Return the (X, Y) coordinate for the center point of the cell that contains the specified text.  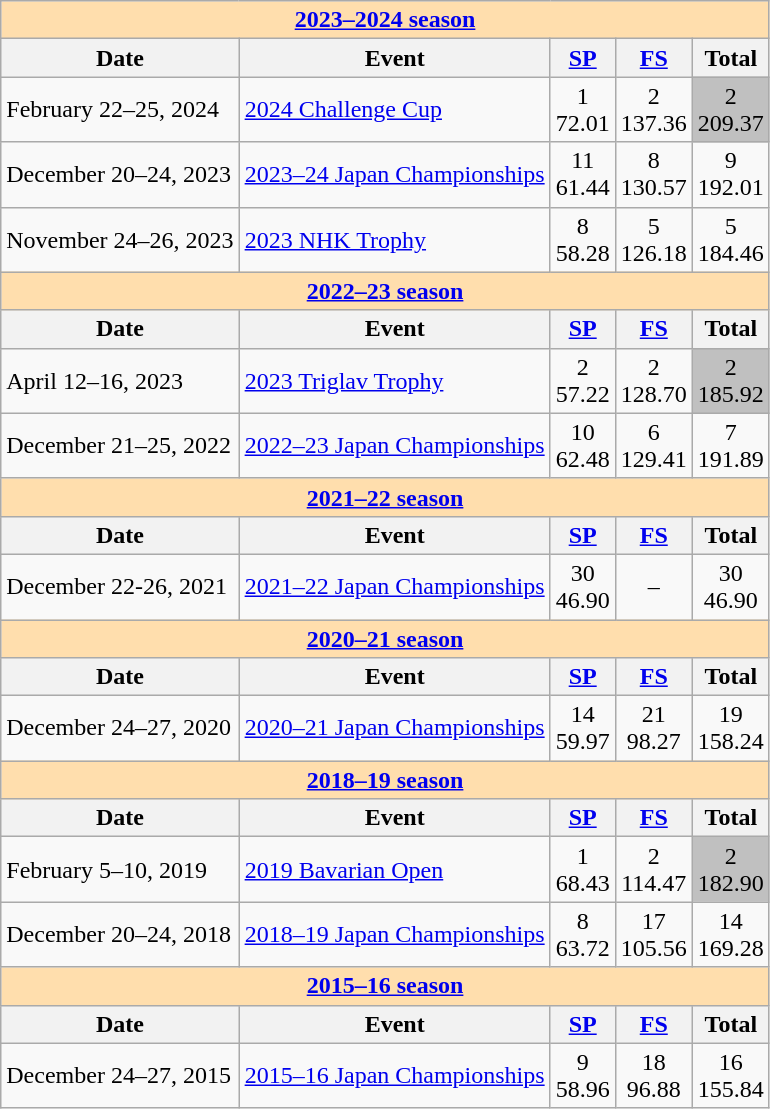
14 169.28 (730, 934)
2 209.37 (730, 110)
10 62.48 (582, 446)
17 105.56 (654, 934)
December 22-26, 2021 (120, 586)
1 72.01 (582, 110)
February 5–10, 2019 (120, 870)
14 59.97 (582, 728)
2023–2024 season (386, 20)
December 21–25, 2022 (120, 446)
2019 Bavarian Open (394, 870)
December 24–27, 2020 (120, 728)
2021–22 Japan Championships (394, 586)
2022–23 Japan Championships (394, 446)
2 185.92 (730, 380)
2018–19 Japan Championships (394, 934)
December 20–24, 2023 (120, 174)
2015–16 Japan Championships (394, 1076)
11 61.44 (582, 174)
5 126.18 (654, 240)
8 130.57 (654, 174)
2018–19 season (386, 780)
2 114.47 (654, 870)
21 98.27 (654, 728)
2 137.36 (654, 110)
– (654, 586)
2022–23 season (386, 291)
9 58.96 (582, 1076)
2021–22 season (386, 497)
December 20–24, 2018 (120, 934)
6 129.41 (654, 446)
18 96.88 (654, 1076)
2020–21 season (386, 639)
2 182.90 (730, 870)
April 12–16, 2023 (120, 380)
2023 NHK Trophy (394, 240)
7 191.89 (730, 446)
February 22–25, 2024 (120, 110)
2015–16 season (386, 986)
16 155.84 (730, 1076)
1 68.43 (582, 870)
19 158.24 (730, 728)
8 58.28 (582, 240)
2020–21 Japan Championships (394, 728)
2024 Challenge Cup (394, 110)
9 192.01 (730, 174)
2023–24 Japan Championships (394, 174)
December 24–27, 2015 (120, 1076)
November 24–26, 2023 (120, 240)
2 57.22 (582, 380)
2023 Triglav Trophy (394, 380)
2 128.70 (654, 380)
5 184.46 (730, 240)
8 63.72 (582, 934)
